Return the [X, Y] coordinate for the center point of the cell that contains the specified text.  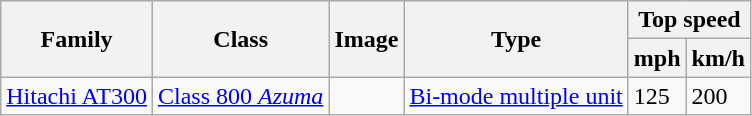
Image [366, 39]
Bi-mode multiple unit [516, 96]
Class [240, 39]
200 [718, 96]
Family [77, 39]
Type [516, 39]
Top speed [689, 20]
mph [657, 58]
km/h [718, 58]
Class 800 Azuma [240, 96]
Hitachi AT300 [77, 96]
125 [657, 96]
